Determine the (X, Y) coordinate at the center of the cell enclosing the given text.  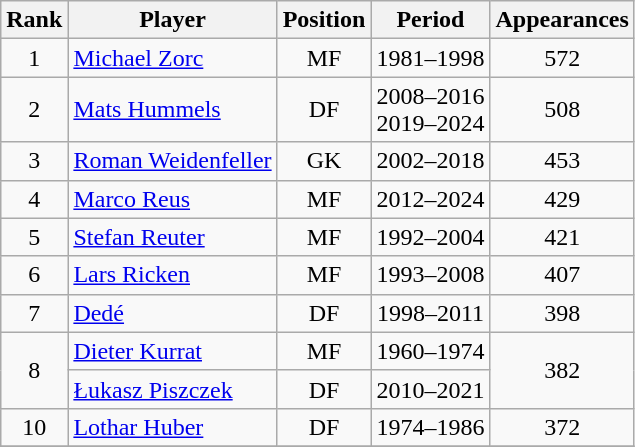
572 (562, 58)
Appearances (562, 20)
Roman Weidenfeller (172, 161)
1 (34, 58)
372 (562, 427)
Lars Ricken (172, 275)
8 (34, 370)
10 (34, 427)
1981–1998 (430, 58)
1992–2004 (430, 237)
407 (562, 275)
7 (34, 313)
Rank (34, 20)
508 (562, 110)
Lothar Huber (172, 427)
421 (562, 237)
3 (34, 161)
Stefan Reuter (172, 237)
Dedé (172, 313)
Period (430, 20)
6 (34, 275)
2012–2024 (430, 199)
2 (34, 110)
GK (324, 161)
1960–1974 (430, 351)
2010–2021 (430, 389)
453 (562, 161)
1974–1986 (430, 427)
Position (324, 20)
Player (172, 20)
5 (34, 237)
Łukasz Piszczek (172, 389)
429 (562, 199)
4 (34, 199)
Mats Hummels (172, 110)
1993–2008 (430, 275)
Dieter Kurrat (172, 351)
Marco Reus (172, 199)
398 (562, 313)
Michael Zorc (172, 58)
2008–20162019–2024 (430, 110)
382 (562, 370)
1998–2011 (430, 313)
2002–2018 (430, 161)
